Identify which cell holds the provided text, then report its (x, y) central coordinate. 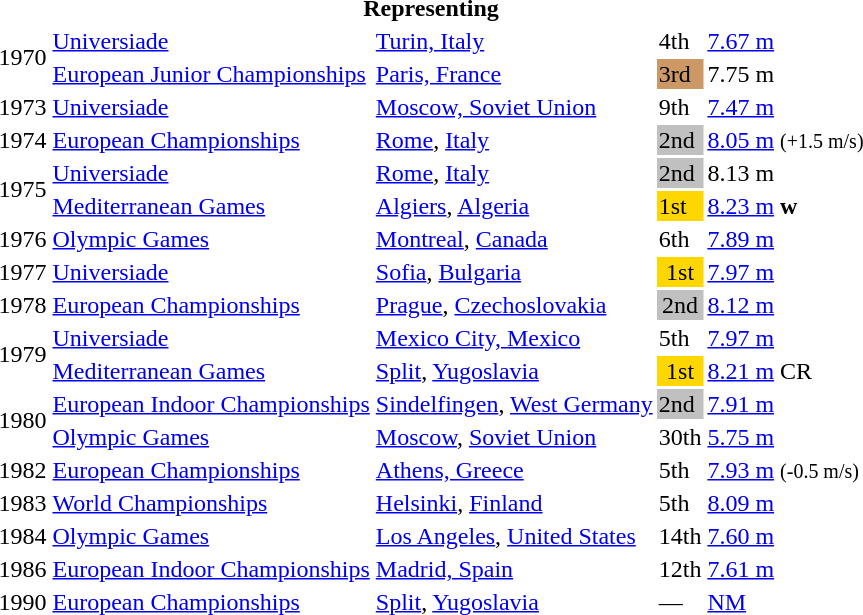
3rd (680, 74)
30th (680, 437)
Sindelfingen, West Germany (514, 404)
6th (680, 239)
European Junior Championships (211, 74)
Split, Yugoslavia (514, 371)
Paris, France (514, 74)
Helsinki, Finland (514, 503)
Mexico City, Mexico (514, 338)
Turin, Italy (514, 41)
Madrid, Spain (514, 569)
9th (680, 107)
World Championships (211, 503)
Prague, Czechoslovakia (514, 305)
Montreal, Canada (514, 239)
Los Angeles, United States (514, 536)
Algiers, Algeria (514, 206)
Sofia, Bulgaria (514, 272)
Athens, Greece (514, 470)
12th (680, 569)
4th (680, 41)
14th (680, 536)
